Identify which cell holds the provided text, then report its (x, y) central coordinate. 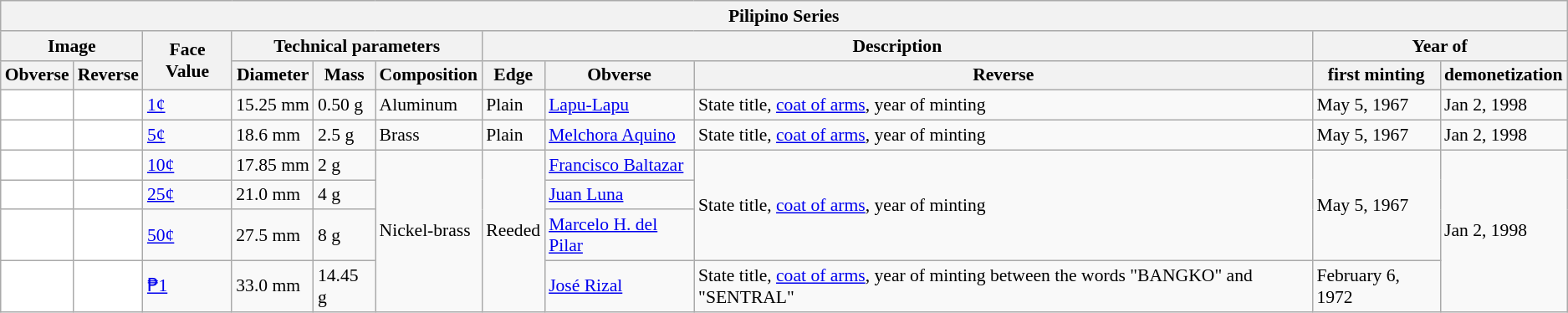
State title, coat of arms, year of minting between the words "BANGKO" and "SENTRAL" (1004, 286)
14.45 g (345, 286)
1¢ (187, 105)
Composition (429, 75)
21.0 mm (273, 195)
Edge (513, 75)
Year of (1439, 46)
Francisco Baltazar (619, 165)
4 g (345, 195)
Face Value (187, 60)
17.85 mm (273, 165)
Marcelo H. del Pilar (619, 236)
0.50 g (345, 105)
demonetization (1504, 75)
Diameter (273, 75)
5¢ (187, 136)
Mass (345, 75)
₱1 (187, 286)
Technical parameters (356, 46)
8 g (345, 236)
first minting (1376, 75)
27.5 mm (273, 236)
10¢ (187, 165)
Lapu-Lapu (619, 105)
2 g (345, 165)
José Rizal (619, 286)
Nickel-brass (429, 231)
18.6 mm (273, 136)
Description (896, 46)
Brass (429, 136)
33.0 mm (273, 286)
February 6, 1972 (1376, 286)
Juan Luna (619, 195)
Image (72, 46)
15.25 mm (273, 105)
Melchora Aquino (619, 136)
25¢ (187, 195)
Reeded (513, 231)
Pilipino Series (784, 16)
2.5 g (345, 136)
50¢ (187, 236)
Aluminum (429, 105)
